Return (x, y) of the center of cell containing provided text 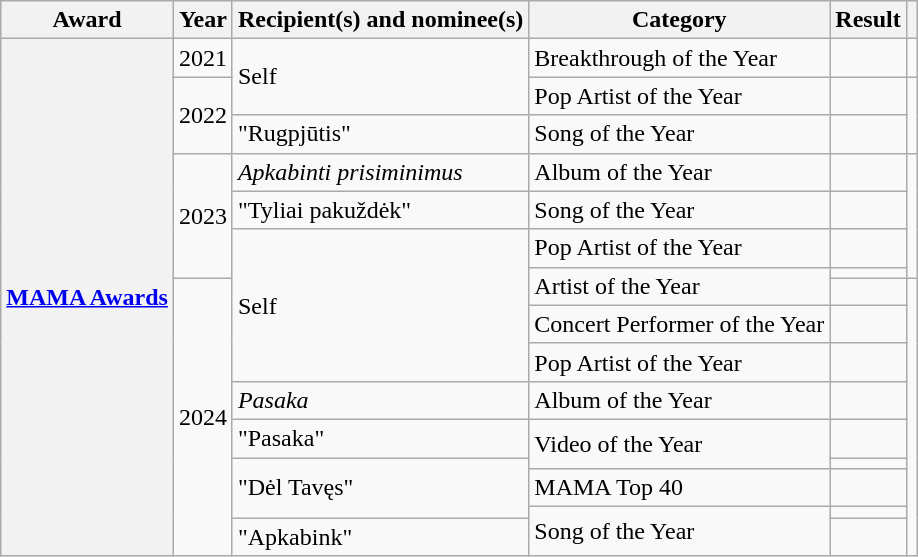
"Rugpjūtis" (380, 134)
Breakthrough of the Year (680, 58)
2024 (202, 417)
2022 (202, 115)
Award (88, 20)
"Tyliai pakuždėk" (380, 210)
2023 (202, 216)
MAMA Top 40 (680, 488)
Apkabinti prisiminimus (380, 172)
Year (202, 20)
Artist of the Year (680, 286)
Result (868, 20)
Video of the Year (680, 444)
"Apkabink" (380, 537)
Concert Performer of the Year (680, 324)
MAMA Awards (88, 298)
Pasaka (380, 400)
"Pasaka" (380, 438)
2021 (202, 58)
Recipient(s) and nominee(s) (380, 20)
"Dėl Tavęs" (380, 488)
Category (680, 20)
